Detect which cell encompasses the target text, then output its [x, y] center coordinate. 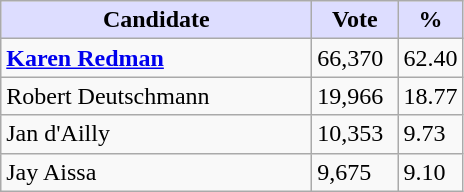
% [430, 20]
Robert Deutschmann [156, 96]
66,370 [355, 58]
Candidate [156, 20]
Vote [355, 20]
Karen Redman [156, 58]
9.10 [430, 172]
Jay Aissa [156, 172]
18.77 [430, 96]
62.40 [430, 58]
19,966 [355, 96]
Jan d'Ailly [156, 134]
9.73 [430, 134]
9,675 [355, 172]
10,353 [355, 134]
